Extract the (X, Y) coordinate from the center of the cell holding the provided text.  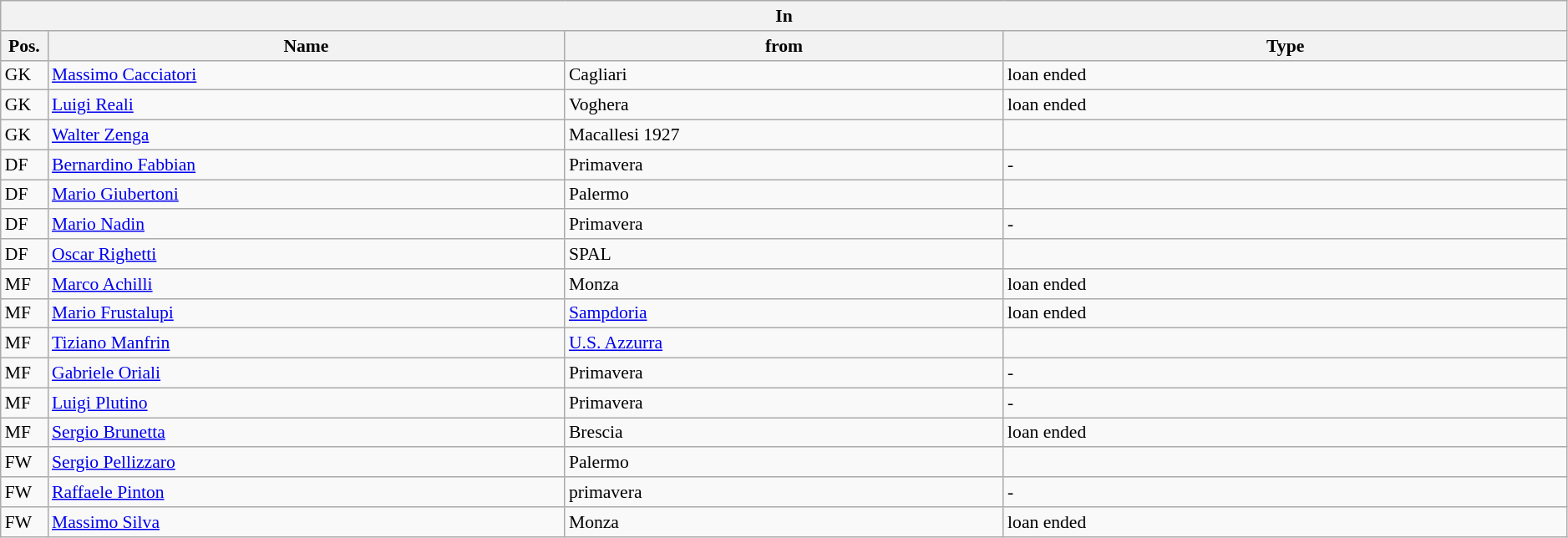
Pos. (24, 46)
Marco Achilli (306, 284)
Brescia (784, 433)
Name (306, 46)
Voghera (784, 105)
from (784, 46)
Luigi Plutino (306, 403)
Mario Frustalupi (306, 313)
Mario Giubertoni (306, 195)
Oscar Righetti (306, 254)
Type (1285, 46)
Massimo Cacciatori (306, 75)
Luigi Reali (306, 105)
In (784, 16)
Cagliari (784, 75)
Massimo Silva (306, 522)
Macallesi 1927 (784, 135)
Walter Zenga (306, 135)
Sergio Pellizzaro (306, 463)
Mario Nadin (306, 225)
Raffaele Pinton (306, 492)
Sergio Brunetta (306, 433)
primavera (784, 492)
U.S. Azzurra (784, 343)
Gabriele Oriali (306, 373)
Sampdoria (784, 313)
Bernardino Fabbian (306, 165)
SPAL (784, 254)
Tiziano Manfrin (306, 343)
